Pinpoint the cell where the given text exists, returning its [x, y] midpoint coordinate. 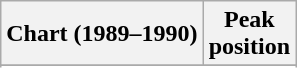
Peakposition [249, 34]
Chart (1989–1990) [102, 34]
